Determine the (X, Y) coordinate at the center of the cell enclosing the given text.  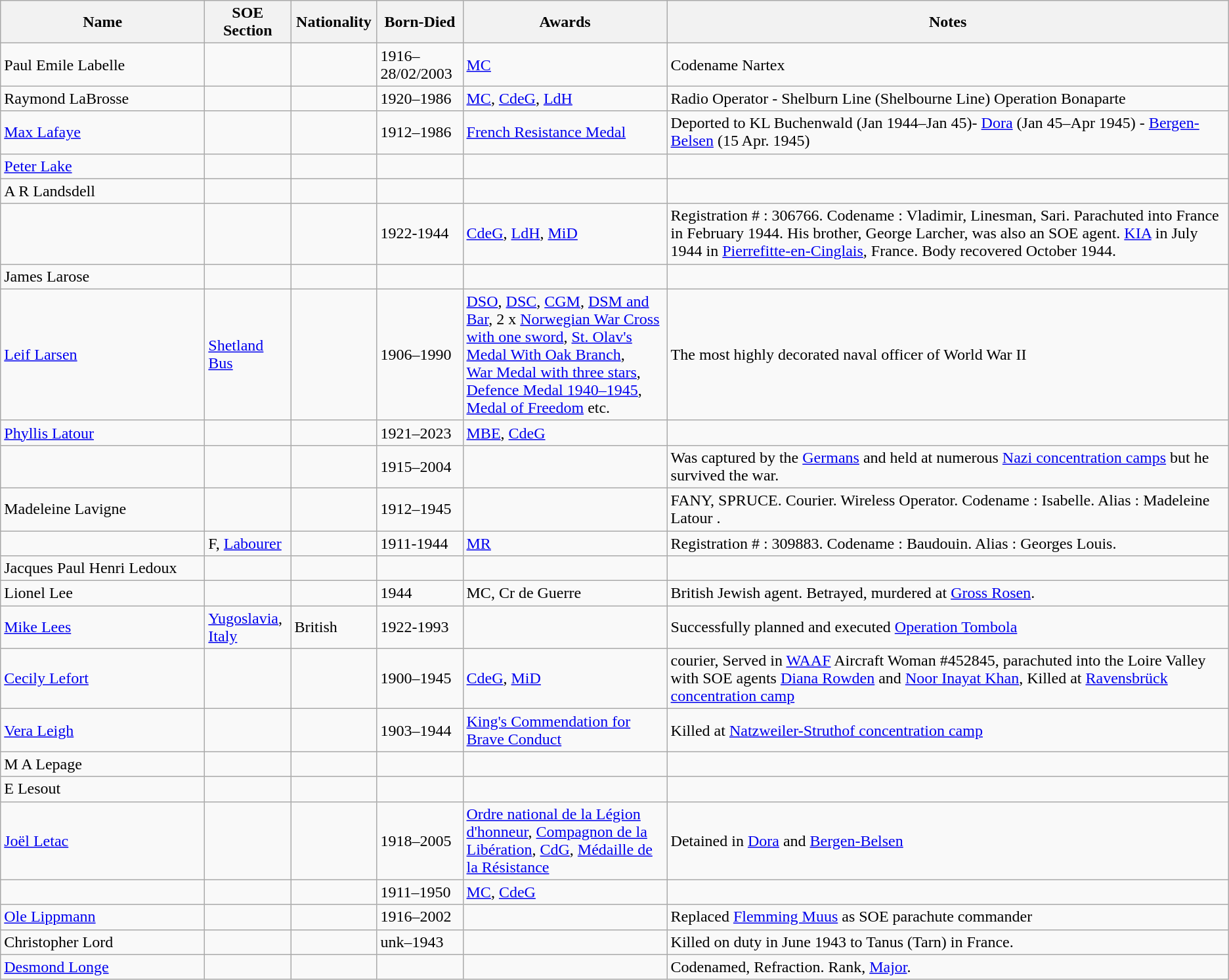
Name (102, 22)
Codenamed, Refraction. Rank, Major. (948, 967)
Codename Nartex (948, 64)
British Jewish agent. Betrayed, murdered at Gross Rosen. (948, 593)
Nationality (334, 22)
1900–1945 (420, 679)
MC, CdeG (565, 892)
MR (565, 543)
MC, Cr de Guerre (565, 593)
Joël Letac (102, 840)
1912–1945 (420, 509)
Yugoslavia, Italy (248, 628)
Awards (565, 22)
Cecily Lefort (102, 679)
Max Lafaye (102, 133)
Killed at Natzweiler-Struthof concentration camp (948, 730)
Peter Lake (102, 166)
1920–1986 (420, 98)
Registration # : 309883. Codename : Baudouin. Alias : Georges Louis. (948, 543)
1916–2002 (420, 917)
The most highly decorated naval officer of World War II (948, 354)
E Lesout (102, 789)
M A Lepage (102, 764)
Christopher Lord (102, 942)
MC, CdeG, LdH (565, 98)
Deported to KL Buchenwald (Jan 1944–Jan 45)- Dora (Jan 45–Apr 1945) - Bergen-Belsen (15 Apr. 1945) (948, 133)
Ole Lippmann (102, 917)
1918–2005 (420, 840)
1906–1990 (420, 354)
1922-1944 (420, 234)
Was captured by the Germans and held at numerous Nazi concentration camps but he survived the war. (948, 466)
Leif Larsen (102, 354)
Lionel Lee (102, 593)
Mike Lees (102, 628)
Radio Operator - Shelburn Line (Shelbourne Line) Operation Bonaparte (948, 98)
1903–1944 (420, 730)
CdeG, LdH, MiD (565, 234)
British (334, 628)
1922-1993 (420, 628)
James Larose (102, 276)
Ordre national de la Légion d'honneur, Compagnon de la Libération, CdG, Médaille de la Résistance (565, 840)
Shetland Bus (248, 354)
SOE Section (248, 22)
unk–1943 (420, 942)
Raymond LaBrosse (102, 98)
1911–1950 (420, 892)
Successfully planned and executed Operation Tombola (948, 628)
Phyllis Latour (102, 433)
Paul Emile Labelle (102, 64)
1911-1944 (420, 543)
Killed on duty in June 1943 to Tanus (Tarn) in France. (948, 942)
French Resistance Medal (565, 133)
Notes (948, 22)
1944 (420, 593)
Detained in Dora and Bergen-Belsen (948, 840)
1921–2023 (420, 433)
A R Landsdell (102, 191)
MC (565, 64)
King's Commendation for Brave Conduct (565, 730)
MBE, CdeG (565, 433)
Born-Died (420, 22)
CdeG, MiD (565, 679)
Desmond Longe (102, 967)
FANY, SPRUCE. Courier. Wireless Operator. Codename : Isabelle. Alias : Madeleine Latour . (948, 509)
Madeleine Lavigne (102, 509)
Replaced Flemming Muus as SOE parachute commander (948, 917)
F, Labourer (248, 543)
1915–2004 (420, 466)
1912–1986 (420, 133)
Jacques Paul Henri Ledoux (102, 568)
Vera Leigh (102, 730)
1916–28/02/2003 (420, 64)
